Return the [X, Y] coordinate for the center point of the cell that contains the specified text.  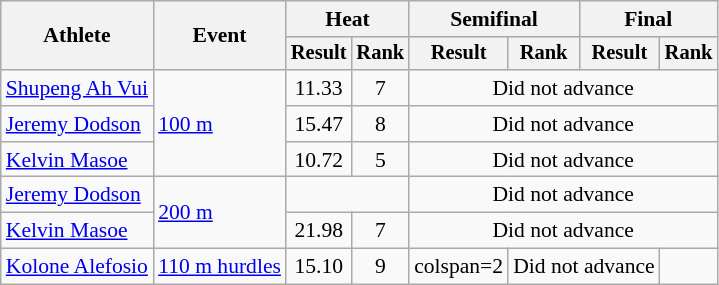
Heat [348, 19]
11.33 [319, 88]
Athlete [77, 36]
Shupeng Ah Vui [77, 88]
colspan=2 [458, 267]
8 [380, 124]
Final [648, 19]
Kolone Alefosio [77, 267]
15.47 [319, 124]
9 [380, 267]
Semifinal [494, 19]
Event [220, 36]
200 m [220, 212]
100 m [220, 124]
5 [380, 160]
110 m hurdles [220, 267]
21.98 [319, 231]
15.10 [319, 267]
10.72 [319, 160]
